From the cell containing the given text, extract its center point as [X, Y] coordinate. 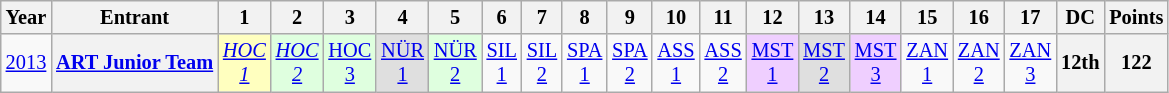
ZAN3 [1031, 63]
3 [350, 17]
MST2 [824, 63]
12th [1080, 63]
2 [298, 17]
10 [676, 17]
SPA2 [630, 63]
SIL1 [502, 63]
15 [927, 17]
5 [456, 17]
ZAN1 [927, 63]
13 [824, 17]
6 [502, 17]
HOC1 [244, 63]
1 [244, 17]
DC [1080, 17]
NÜR1 [402, 63]
NÜR2 [456, 63]
MST3 [876, 63]
HOC2 [298, 63]
MST1 [773, 63]
SPA1 [584, 63]
8 [584, 17]
122 [1136, 63]
SIL2 [542, 63]
7 [542, 17]
4 [402, 17]
ART Junior Team [134, 63]
17 [1031, 17]
Entrant [134, 17]
ASS2 [724, 63]
11 [724, 17]
12 [773, 17]
ZAN2 [979, 63]
16 [979, 17]
14 [876, 17]
Year [26, 17]
HOC3 [350, 63]
2013 [26, 63]
Points [1136, 17]
9 [630, 17]
ASS1 [676, 63]
